From the cell containing the given text, extract its center point as [X, Y] coordinate. 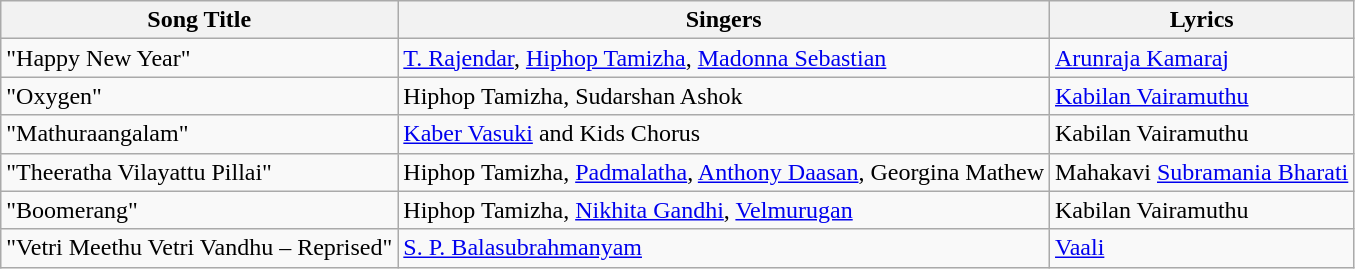
Singers [724, 20]
Kaber Vasuki and Kids Chorus [724, 134]
"Happy New Year" [200, 58]
"Vetri Meethu Vetri Vandhu – Reprised" [200, 248]
S. P. Balasubrahmanyam [724, 248]
T. Rajendar, Hiphop Tamizha, Madonna Sebastian [724, 58]
Lyrics [1202, 20]
Song Title [200, 20]
Vaali [1202, 248]
"Theeratha Vilayattu Pillai" [200, 172]
Hiphop Tamizha, Padmalatha, Anthony Daasan, Georgina Mathew [724, 172]
Mahakavi Subramania Bharati [1202, 172]
"Oxygen" [200, 96]
Hiphop Tamizha, Sudarshan Ashok [724, 96]
Arunraja Kamaraj [1202, 58]
"Mathuraangalam" [200, 134]
Hiphop Tamizha, Nikhita Gandhi, Velmurugan [724, 210]
"Boomerang" [200, 210]
